Find where the given text appears and provide that cell's center as [x, y] coordinate. 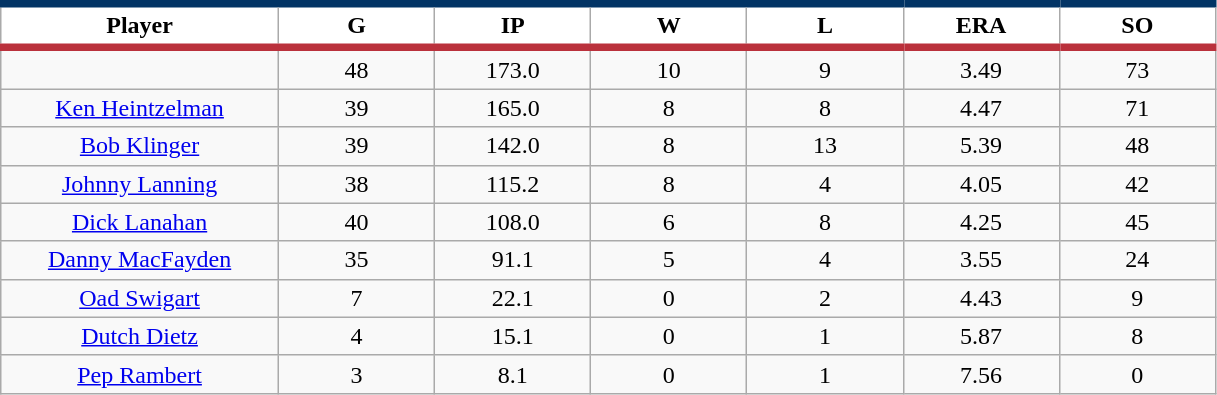
Johnny Lanning [140, 184]
5.39 [981, 146]
2 [825, 298]
42 [1137, 184]
73 [1137, 68]
45 [1137, 222]
G [356, 26]
6 [669, 222]
71 [1137, 108]
4.43 [981, 298]
91.1 [513, 260]
142.0 [513, 146]
15.1 [513, 336]
4.05 [981, 184]
24 [1137, 260]
W [669, 26]
Dick Lanahan [140, 222]
38 [356, 184]
3 [356, 374]
3.49 [981, 68]
4.25 [981, 222]
Bob Klinger [140, 146]
165.0 [513, 108]
L [825, 26]
Ken Heintzelman [140, 108]
Player [140, 26]
10 [669, 68]
IP [513, 26]
7 [356, 298]
8.1 [513, 374]
3.55 [981, 260]
22.1 [513, 298]
173.0 [513, 68]
Danny MacFayden [140, 260]
7.56 [981, 374]
40 [356, 222]
5.87 [981, 336]
108.0 [513, 222]
SO [1137, 26]
35 [356, 260]
Dutch Dietz [140, 336]
ERA [981, 26]
Pep Rambert [140, 374]
115.2 [513, 184]
13 [825, 146]
Oad Swigart [140, 298]
4.47 [981, 108]
5 [669, 260]
